From the cell containing the given text, extract its center point as [X, Y] coordinate. 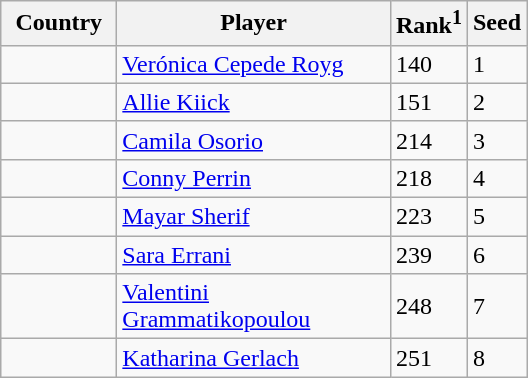
Mayar Sherif [254, 217]
Katharina Gerlach [254, 358]
Allie Kiick [254, 102]
3 [496, 140]
5 [496, 217]
1 [496, 64]
Country [59, 24]
Rank1 [428, 24]
218 [428, 178]
2 [496, 102]
Conny Perrin [254, 178]
151 [428, 102]
251 [428, 358]
Sara Errani [254, 255]
Valentini Grammatikopoulou [254, 306]
248 [428, 306]
Seed [496, 24]
6 [496, 255]
Camila Osorio [254, 140]
Verónica Cepede Royg [254, 64]
239 [428, 255]
4 [496, 178]
8 [496, 358]
Player [254, 24]
140 [428, 64]
214 [428, 140]
223 [428, 217]
7 [496, 306]
